Determine the (X, Y) coordinate at the center of the cell enclosing the given text.  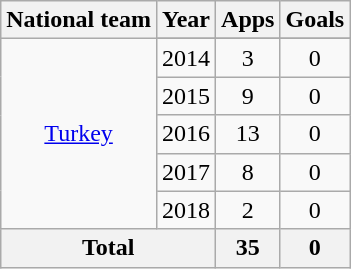
National team (79, 20)
8 (248, 172)
2 (248, 210)
35 (248, 248)
2014 (186, 58)
13 (248, 134)
Total (108, 248)
Turkey (79, 134)
3 (248, 58)
Goals (315, 20)
Apps (248, 20)
2015 (186, 96)
2018 (186, 210)
9 (248, 96)
2016 (186, 134)
Year (186, 20)
2017 (186, 172)
